Return (X, Y) of the center of cell containing provided text 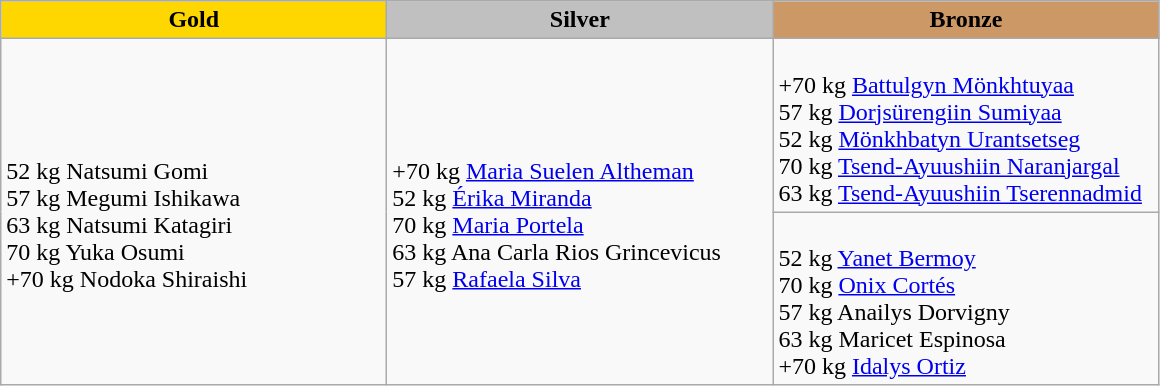
52 kg Yanet Bermoy70 kg Onix Cortés57 kg Anailys Dorvigny63 kg Maricet Espinosa+70 kg Idalys Ortiz (966, 298)
+70 kg Maria Suelen Altheman52 kg Érika Miranda70 kg Maria Portela63 kg Ana Carla Rios Grincevicus57 kg Rafaela Silva (580, 212)
52 kg Natsumi Gomi57 kg Megumi Ishikawa63 kg Natsumi Katagiri70 kg Yuka Osumi+70 kg Nodoka Shiraishi (194, 212)
Bronze (966, 20)
+70 kg Battulgyn Mönkhtuyaa57 kg Dorjsürengiin Sumiyaa52 kg Mönkhbatyn Urantsetseg70 kg Tsend-Ayuushiin Naranjargal63 kg Tsend-Ayuushiin Tserennadmid (966, 126)
Gold (194, 20)
Silver (580, 20)
